From the cell containing the given text, extract its center point as [X, Y] coordinate. 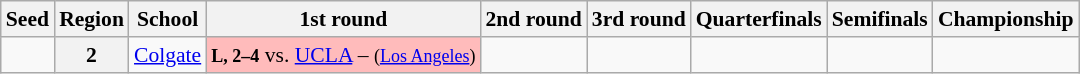
Semifinals [880, 19]
L, 2–4 vs. UCLA – (Los Angeles) [343, 55]
Seed [28, 19]
Colgate [168, 55]
2 [92, 55]
2nd round [533, 19]
Quarterfinals [759, 19]
1st round [343, 19]
School [168, 19]
3rd round [639, 19]
Championship [1006, 19]
Region [92, 19]
